From the cell containing the given text, extract its center point as [X, Y] coordinate. 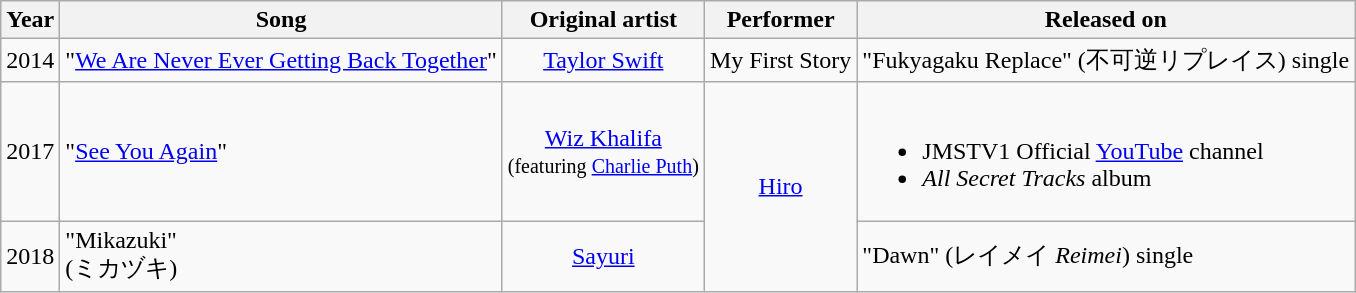
Performer [780, 20]
"See You Again" [281, 151]
My First Story [780, 60]
Taylor Swift [603, 60]
2017 [30, 151]
2018 [30, 256]
Released on [1106, 20]
Hiro [780, 186]
JMSTV1 Official YouTube channelAll Secret Tracks album [1106, 151]
"We Are Never Ever Getting Back Together" [281, 60]
Sayuri [603, 256]
Wiz Khalifa (featuring Charlie Puth) [603, 151]
Song [281, 20]
"Fukyagaku Replace" (不可逆リプレイス) single [1106, 60]
"Mikazuki"(ミカヅキ) [281, 256]
Year [30, 20]
2014 [30, 60]
"Dawn" (レイメイ Reimei) single [1106, 256]
Original artist [603, 20]
